Identify which cell holds the provided text, then report its (X, Y) central coordinate. 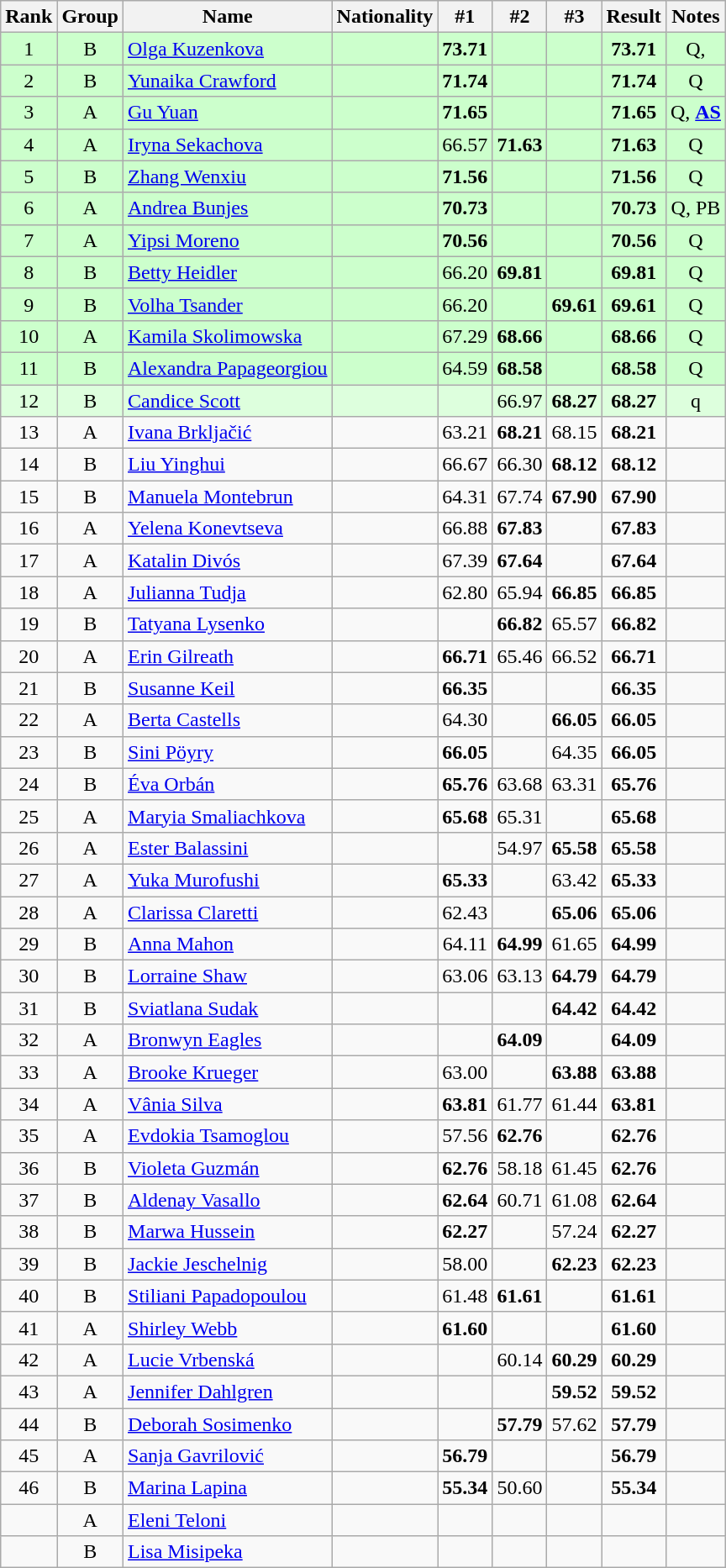
65.94 (519, 592)
21 (29, 688)
64.11 (466, 944)
23 (29, 752)
13 (29, 433)
Yelena Konevtseva (229, 529)
36 (29, 1168)
65.31 (519, 816)
43 (29, 1392)
Candice Scott (229, 401)
63.21 (466, 433)
Alexandra Papageorgiou (229, 368)
Éva Orbán (229, 784)
#3 (575, 17)
30 (29, 976)
28 (29, 912)
58.00 (466, 1264)
19 (29, 624)
22 (29, 720)
63.06 (466, 976)
Ester Balassini (229, 848)
Iryna Sekachova (229, 145)
50.60 (519, 1488)
Rank (29, 17)
Evdokia Tsamoglou (229, 1136)
Liu Yinghui (229, 465)
67.74 (519, 497)
Clarissa Claretti (229, 912)
63.42 (575, 880)
Betty Heidler (229, 272)
Volha Tsander (229, 304)
39 (29, 1264)
Susanne Keil (229, 688)
Tatyana Lysenko (229, 624)
Aldenay Vasallo (229, 1200)
62.43 (466, 912)
Deborah Sosimenko (229, 1424)
Manuela Montebrun (229, 497)
Marina Lapina (229, 1488)
Sanja Gavrilović (229, 1456)
64.30 (466, 720)
1 (29, 49)
46 (29, 1488)
Jennifer Dahlgren (229, 1392)
66.52 (575, 656)
57.56 (466, 1136)
65.46 (519, 656)
Stiliani Papadopoulou (229, 1296)
Yipsi Moreno (229, 240)
61.44 (575, 1104)
15 (29, 497)
Yunaika Crawford (229, 81)
Sini Pöyry (229, 752)
Violeta Guzmán (229, 1168)
67.39 (466, 560)
45 (29, 1456)
Sviatlana Sudak (229, 1008)
37 (29, 1200)
14 (29, 465)
32 (29, 1040)
Maryia Smaliachkova (229, 816)
Lucie Vrbenská (229, 1360)
Jackie Jeschelnig (229, 1264)
40 (29, 1296)
63.13 (519, 976)
66.57 (466, 145)
Kamila Skolimowska (229, 336)
Group (91, 17)
Q, PB (696, 208)
61.77 (519, 1104)
6 (29, 208)
Gu Yuan (229, 113)
8 (29, 272)
62.80 (466, 592)
Name (229, 17)
31 (29, 1008)
54.97 (519, 848)
10 (29, 336)
65.57 (575, 624)
60.14 (519, 1360)
42 (29, 1360)
5 (29, 176)
Anna Mahon (229, 944)
Zhang Wenxiu (229, 176)
61.48 (466, 1296)
64.31 (466, 497)
64.59 (466, 368)
Marwa Hussein (229, 1232)
67.29 (466, 336)
Q, AS (696, 113)
#1 (466, 17)
Andrea Bunjes (229, 208)
Katalin Divós (229, 560)
25 (29, 816)
3 (29, 113)
Brooke Krueger (229, 1072)
33 (29, 1072)
57.62 (575, 1424)
18 (29, 592)
16 (29, 529)
2 (29, 81)
27 (29, 880)
60.71 (519, 1200)
44 (29, 1424)
64.35 (575, 752)
63.68 (519, 784)
Erin Gilreath (229, 656)
61.45 (575, 1168)
66.88 (466, 529)
Nationality (385, 17)
Result (634, 17)
#2 (519, 17)
Olga Kuzenkova (229, 49)
Lorraine Shaw (229, 976)
Lisa Misipeka (229, 1552)
41 (29, 1328)
63.31 (575, 784)
7 (29, 240)
61.08 (575, 1200)
68.15 (575, 433)
35 (29, 1136)
24 (29, 784)
11 (29, 368)
q (696, 401)
26 (29, 848)
57.24 (575, 1232)
Julianna Tudja (229, 592)
Notes (696, 17)
58.18 (519, 1168)
29 (29, 944)
Eleni Teloni (229, 1520)
66.67 (466, 465)
17 (29, 560)
Vânia Silva (229, 1104)
20 (29, 656)
Berta Castells (229, 720)
34 (29, 1104)
Shirley Webb (229, 1328)
Q, (696, 49)
4 (29, 145)
9 (29, 304)
66.30 (519, 465)
66.97 (519, 401)
61.65 (575, 944)
63.00 (466, 1072)
38 (29, 1232)
Bronwyn Eagles (229, 1040)
12 (29, 401)
Yuka Murofushi (229, 880)
Ivana Brkljačić (229, 433)
